Pinpoint the cell where the given text exists, returning its (X, Y) midpoint coordinate. 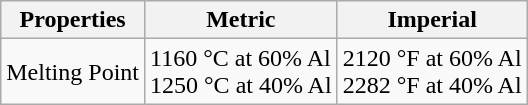
Imperial (432, 20)
1160 °C at 60% Al1250 °C at 40% Al (240, 72)
Metric (240, 20)
Properties (73, 20)
Melting Point (73, 72)
2120 °F at 60% Al2282 °F at 40% Al (432, 72)
